Find where the given text appears and provide that cell's center as (x, y) coordinate. 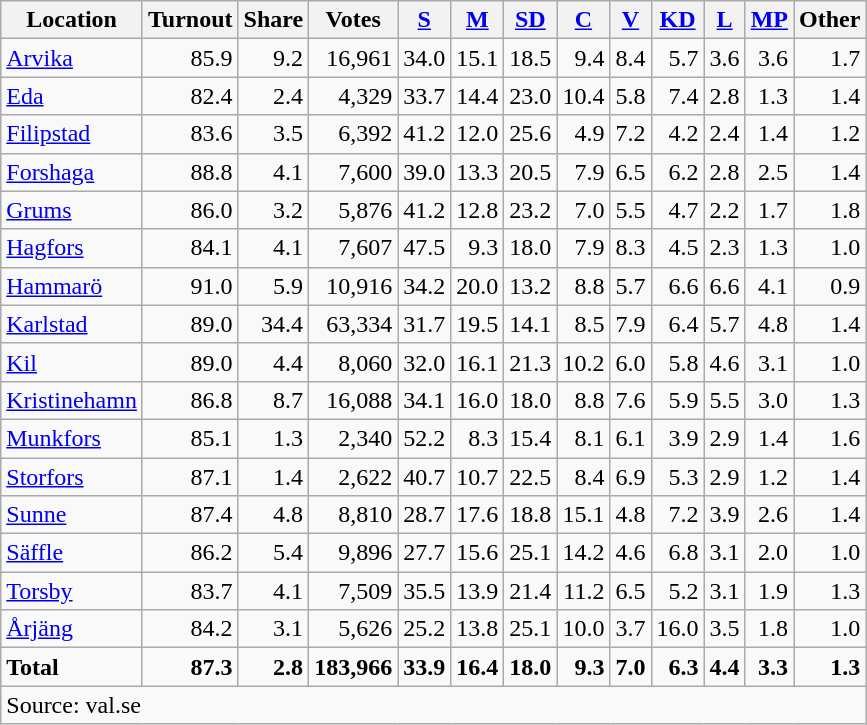
6.9 (630, 477)
87.3 (190, 667)
83.7 (190, 591)
5.3 (678, 477)
8,060 (354, 362)
13.9 (478, 591)
10.0 (584, 629)
12.0 (478, 134)
19.5 (478, 324)
9,896 (354, 553)
34.0 (424, 58)
87.1 (190, 477)
Share (274, 20)
4.9 (584, 134)
2,340 (354, 438)
85.9 (190, 58)
33.7 (424, 96)
6.0 (630, 362)
10.2 (584, 362)
C (584, 20)
7.6 (630, 400)
Total (72, 667)
8.7 (274, 400)
Turnout (190, 20)
16,088 (354, 400)
20.0 (478, 286)
8,810 (354, 515)
SD (530, 20)
S (424, 20)
Other (830, 20)
13.3 (478, 172)
Votes (354, 20)
8.5 (584, 324)
Grums (72, 210)
2.5 (769, 172)
M (478, 20)
Sunne (72, 515)
40.7 (424, 477)
2,622 (354, 477)
L (724, 20)
16.4 (478, 667)
7.4 (678, 96)
V (630, 20)
34.4 (274, 324)
31.7 (424, 324)
6.8 (678, 553)
183,966 (354, 667)
Eda (72, 96)
39.0 (424, 172)
14.4 (478, 96)
4.7 (678, 210)
5.2 (678, 591)
22.5 (530, 477)
18.8 (530, 515)
33.9 (424, 667)
25.2 (424, 629)
15.6 (478, 553)
52.2 (424, 438)
47.5 (424, 248)
6,392 (354, 134)
18.5 (530, 58)
13.8 (478, 629)
4,329 (354, 96)
Torsby (72, 591)
10.4 (584, 96)
88.8 (190, 172)
0.9 (830, 286)
6.2 (678, 172)
2.2 (724, 210)
Filipstad (72, 134)
63,334 (354, 324)
Kil (72, 362)
1.6 (830, 438)
Hammarö (72, 286)
2.0 (769, 553)
3.2 (274, 210)
82.4 (190, 96)
21.3 (530, 362)
34.1 (424, 400)
25.6 (530, 134)
Storfors (72, 477)
9.4 (584, 58)
6.4 (678, 324)
10.7 (478, 477)
7,509 (354, 591)
1.9 (769, 591)
6.3 (678, 667)
Kristinehamn (72, 400)
13.2 (530, 286)
16.1 (478, 362)
Munkfors (72, 438)
Location (72, 20)
85.1 (190, 438)
84.1 (190, 248)
5.4 (274, 553)
10,916 (354, 286)
23.2 (530, 210)
86.0 (190, 210)
14.1 (530, 324)
86.8 (190, 400)
14.2 (584, 553)
83.6 (190, 134)
9.2 (274, 58)
MP (769, 20)
91.0 (190, 286)
23.0 (530, 96)
6.1 (630, 438)
Hagfors (72, 248)
15.4 (530, 438)
17.6 (478, 515)
4.2 (678, 134)
34.2 (424, 286)
3.7 (630, 629)
2.6 (769, 515)
2.3 (724, 248)
32.0 (424, 362)
8.1 (584, 438)
20.5 (530, 172)
3.3 (769, 667)
Karlstad (72, 324)
KD (678, 20)
3.0 (769, 400)
7,607 (354, 248)
16,961 (354, 58)
86.2 (190, 553)
Årjäng (72, 629)
Säffle (72, 553)
84.2 (190, 629)
5,876 (354, 210)
Source: val.se (434, 705)
Arvika (72, 58)
35.5 (424, 591)
12.8 (478, 210)
28.7 (424, 515)
21.4 (530, 591)
4.5 (678, 248)
7,600 (354, 172)
27.7 (424, 553)
87.4 (190, 515)
5,626 (354, 629)
11.2 (584, 591)
Forshaga (72, 172)
